For the text-containing cell, return its midpoint in [x, y] coordinate format. 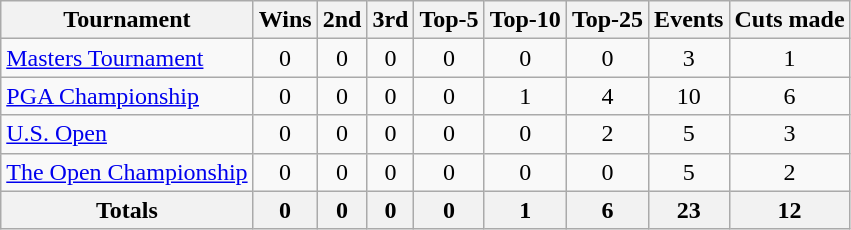
10 [689, 96]
Totals [127, 210]
12 [790, 210]
Tournament [127, 20]
Events [689, 20]
The Open Championship [127, 172]
U.S. Open [127, 134]
Top-5 [449, 20]
3rd [390, 20]
Cuts made [790, 20]
Top-10 [525, 20]
Top-25 [607, 20]
2nd [342, 20]
4 [607, 96]
Masters Tournament [127, 58]
Wins [285, 20]
23 [689, 210]
PGA Championship [127, 96]
